Provide the (x, y) coordinate of the cell's center where the given text is located.  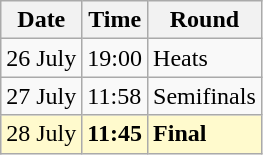
26 July (42, 58)
Round (205, 20)
Semifinals (205, 96)
28 July (42, 134)
Final (205, 134)
27 July (42, 96)
11:45 (115, 134)
Date (42, 20)
11:58 (115, 96)
19:00 (115, 58)
Time (115, 20)
Heats (205, 58)
